Identify which cell holds the provided text, then report its (x, y) central coordinate. 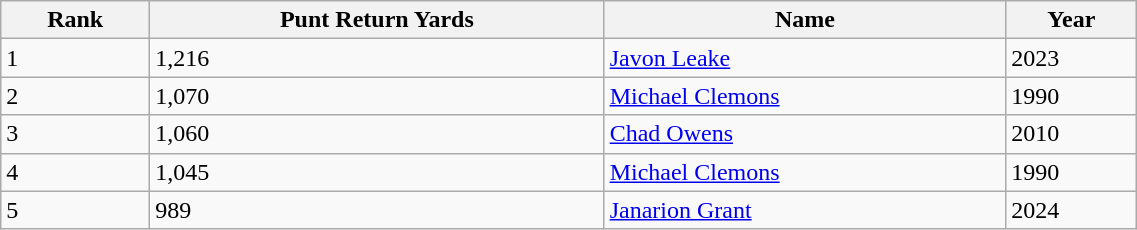
1 (76, 58)
Javon Leake (805, 58)
2010 (1072, 134)
Chad Owens (805, 134)
5 (76, 210)
Year (1072, 20)
1,060 (378, 134)
4 (76, 172)
Rank (76, 20)
Janarion Grant (805, 210)
1,216 (378, 58)
Name (805, 20)
2024 (1072, 210)
989 (378, 210)
2 (76, 96)
1,070 (378, 96)
3 (76, 134)
1,045 (378, 172)
2023 (1072, 58)
Punt Return Yards (378, 20)
